For the text-containing cell, return its midpoint in [x, y] coordinate format. 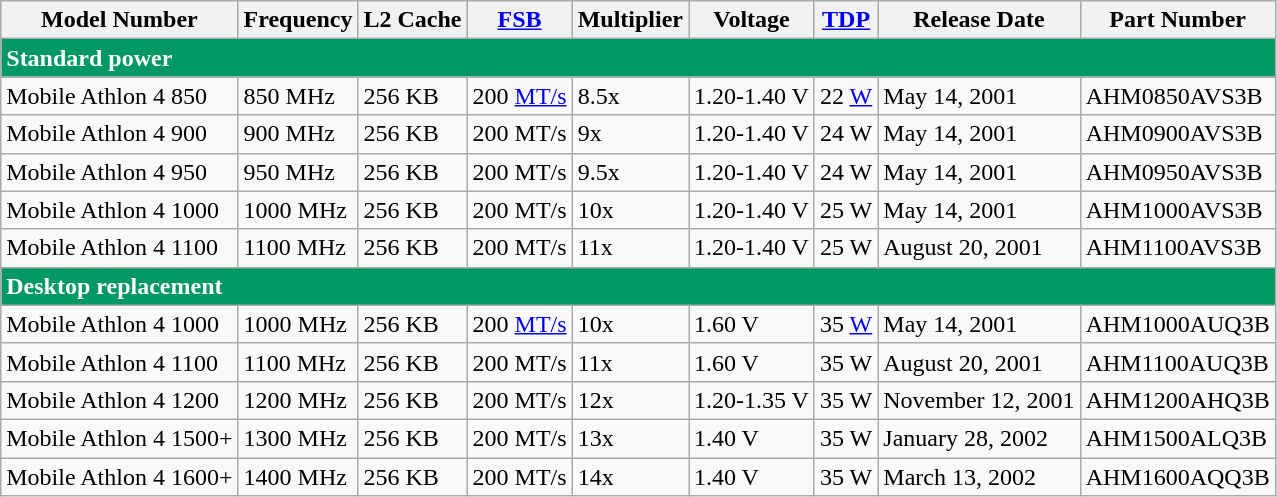
850 MHz [298, 96]
AHM1000AVS3B [1178, 210]
1300 MHz [298, 438]
AHM1100AVS3B [1178, 248]
FSB [520, 20]
Voltage [751, 20]
November 12, 2001 [979, 400]
March 13, 2002 [979, 477]
Mobile Athlon 4 950 [120, 172]
AHM1500ALQ3B [1178, 438]
Standard power [638, 58]
Mobile Athlon 4 1500+ [120, 438]
950 MHz [298, 172]
1.20-1.35 V [751, 400]
January 28, 2002 [979, 438]
Mobile Athlon 4 1200 [120, 400]
14x [630, 477]
Mobile Athlon 4 850 [120, 96]
8.5x [630, 96]
AHM1600AQQ3B [1178, 477]
AHM1100AUQ3B [1178, 362]
1400 MHz [298, 477]
Release Date [979, 20]
Frequency [298, 20]
Desktop replacement [638, 286]
Mobile Athlon 4 1600+ [120, 477]
AHM0850AVS3B [1178, 96]
Model Number [120, 20]
13x [630, 438]
1200 MHz [298, 400]
Multiplier [630, 20]
9.5x [630, 172]
Part Number [1178, 20]
22 W [846, 96]
Mobile Athlon 4 900 [120, 134]
900 MHz [298, 134]
AHM0900AVS3B [1178, 134]
12x [630, 400]
9x [630, 134]
TDP [846, 20]
AHM1000AUQ3B [1178, 324]
L2 Cache [412, 20]
AHM0950AVS3B [1178, 172]
AHM1200AHQ3B [1178, 400]
